Search for the cell housing the specified text and yield its (x, y) center coordinate. 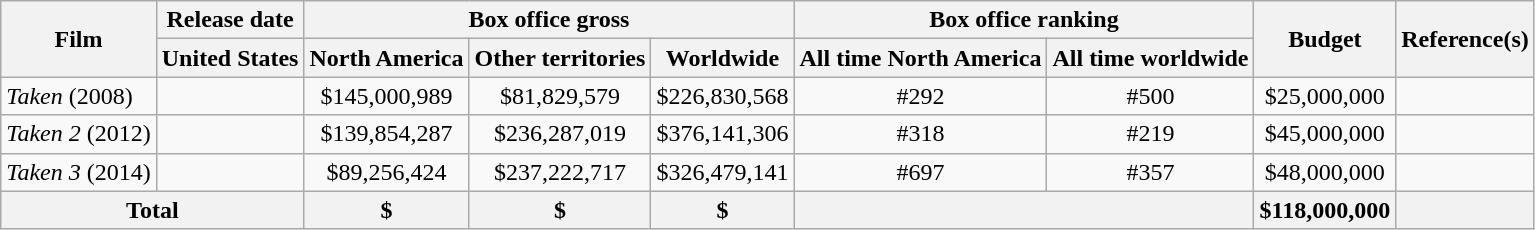
Other territories (560, 58)
Budget (1325, 39)
$326,479,141 (722, 172)
$25,000,000 (1325, 96)
#219 (1150, 134)
All time North America (920, 58)
#318 (920, 134)
$48,000,000 (1325, 172)
$236,287,019 (560, 134)
#500 (1150, 96)
Worldwide (722, 58)
Reference(s) (1466, 39)
$376,141,306 (722, 134)
$45,000,000 (1325, 134)
#292 (920, 96)
$237,222,717 (560, 172)
$226,830,568 (722, 96)
$81,829,579 (560, 96)
Box office gross (549, 20)
$145,000,989 (386, 96)
$118,000,000 (1325, 210)
Box office ranking (1024, 20)
Release date (230, 20)
$139,854,287 (386, 134)
North America (386, 58)
#697 (920, 172)
$89,256,424 (386, 172)
Taken (2008) (79, 96)
Film (79, 39)
United States (230, 58)
All time worldwide (1150, 58)
Total (152, 210)
Taken 2 (2012) (79, 134)
#357 (1150, 172)
Taken 3 (2014) (79, 172)
